Pinpoint the cell where the given text exists, returning its [x, y] midpoint coordinate. 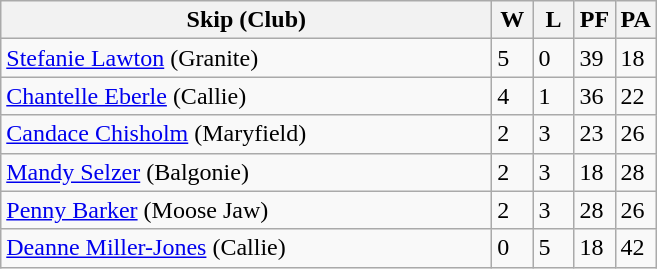
W [512, 20]
Mandy Selzer (Balgonie) [246, 172]
42 [636, 248]
22 [636, 96]
Chantelle Eberle (Callie) [246, 96]
4 [512, 96]
36 [594, 96]
23 [594, 134]
1 [554, 96]
Deanne Miller-Jones (Callie) [246, 248]
Stefanie Lawton (Granite) [246, 58]
Skip (Club) [246, 20]
PF [594, 20]
Penny Barker (Moose Jaw) [246, 210]
Candace Chisholm (Maryfield) [246, 134]
39 [594, 58]
PA [636, 20]
L [554, 20]
